Return (x, y) of the center of cell containing provided text 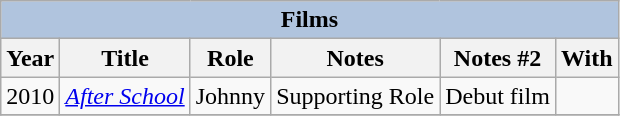
2010 (30, 96)
With (586, 58)
Notes (356, 58)
After School (125, 96)
Johnny (230, 96)
Films (310, 20)
Year (30, 58)
Supporting Role (356, 96)
Debut film (498, 96)
Role (230, 58)
Notes #2 (498, 58)
Title (125, 58)
